Return [X, Y] of the center of cell containing provided text 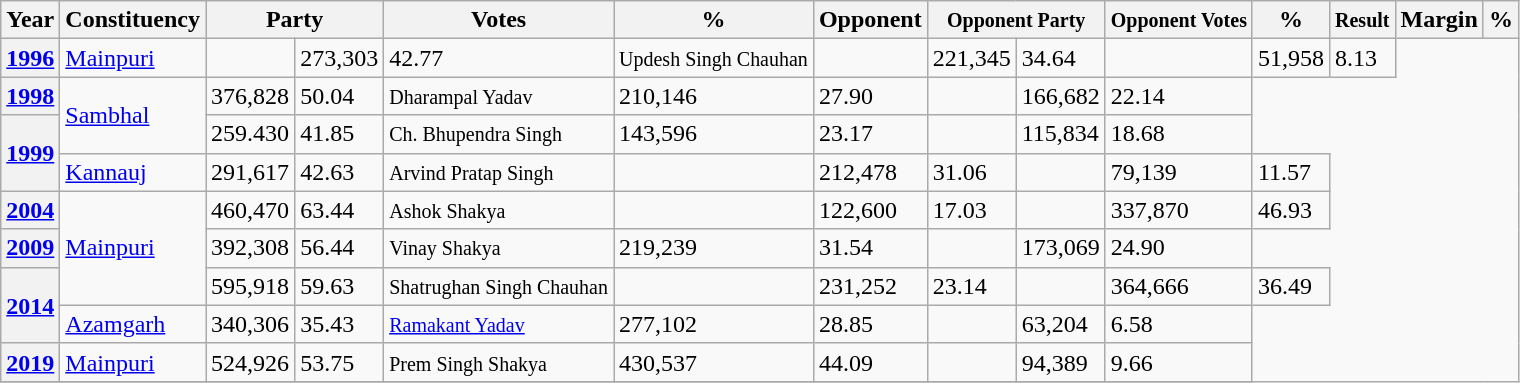
24.90 [1178, 248]
56.44 [340, 248]
79,139 [1178, 172]
340,306 [250, 324]
212,478 [870, 172]
Opponent [870, 20]
Arvind Pratap Singh [499, 172]
2014 [30, 305]
231,252 [870, 286]
1998 [30, 96]
8.13 [1363, 58]
595,918 [250, 286]
430,537 [714, 362]
11.57 [1290, 172]
23.14 [972, 286]
53.75 [340, 362]
63,204 [1060, 324]
34.64 [1060, 58]
46.93 [1290, 210]
392,308 [250, 248]
63.44 [340, 210]
Year [30, 20]
Votes [499, 20]
524,926 [250, 362]
173,069 [1060, 248]
460,470 [250, 210]
Azamgarh [133, 324]
Updesh Singh Chauhan [714, 58]
122,600 [870, 210]
2019 [30, 362]
2009 [30, 248]
1996 [30, 58]
44.09 [870, 362]
31.06 [972, 172]
Party [295, 20]
Ashok Shakya [499, 210]
Margin [1439, 20]
6.58 [1178, 324]
Shatrughan Singh Chauhan [499, 286]
1999 [30, 153]
291,617 [250, 172]
337,870 [1178, 210]
42.63 [340, 172]
Constituency [133, 20]
18.68 [1178, 134]
51,958 [1290, 58]
210,146 [714, 96]
59.63 [340, 286]
Kannauj [133, 172]
41.85 [340, 134]
94,389 [1060, 362]
22.14 [1178, 96]
259.430 [250, 134]
273,303 [340, 58]
Ramakant Yadav [499, 324]
221,345 [972, 58]
219,239 [714, 248]
36.49 [1290, 286]
Prem Singh Shakya [499, 362]
23.17 [870, 134]
9.66 [1178, 362]
Sambhal [133, 115]
376,828 [250, 96]
166,682 [1060, 96]
31.54 [870, 248]
Vinay Shakya [499, 248]
364,666 [1178, 286]
143,596 [714, 134]
27.90 [870, 96]
2004 [30, 210]
Dharampal Yadav [499, 96]
17.03 [972, 210]
277,102 [714, 324]
Ch. Bhupendra Singh [499, 134]
Opponent Party [1016, 20]
115,834 [1060, 134]
28.85 [870, 324]
Opponent Votes [1178, 20]
42.77 [499, 58]
35.43 [340, 324]
50.04 [340, 96]
Result [1363, 20]
